From the cell containing the given text, extract its center point as [x, y] coordinate. 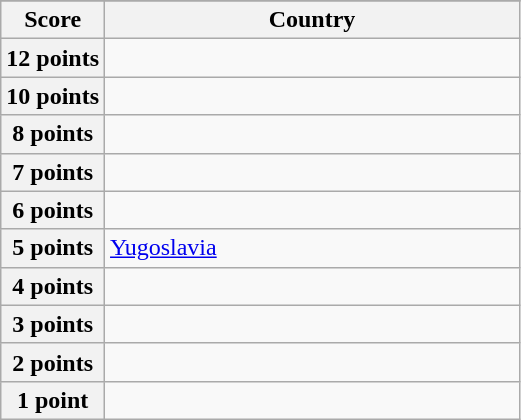
Country [312, 20]
6 points [53, 210]
3 points [53, 324]
2 points [53, 362]
7 points [53, 172]
Yugoslavia [312, 248]
4 points [53, 286]
10 points [53, 96]
Score [53, 20]
1 point [53, 400]
12 points [53, 58]
5 points [53, 248]
8 points [53, 134]
